Find where the given text appears and provide that cell's center as [x, y] coordinate. 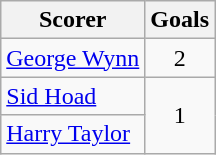
Sid Hoad [73, 96]
Harry Taylor [73, 134]
George Wynn [73, 58]
2 [180, 58]
Goals [180, 20]
1 [180, 115]
Scorer [73, 20]
